Identify which cell holds the provided text, then report its (x, y) central coordinate. 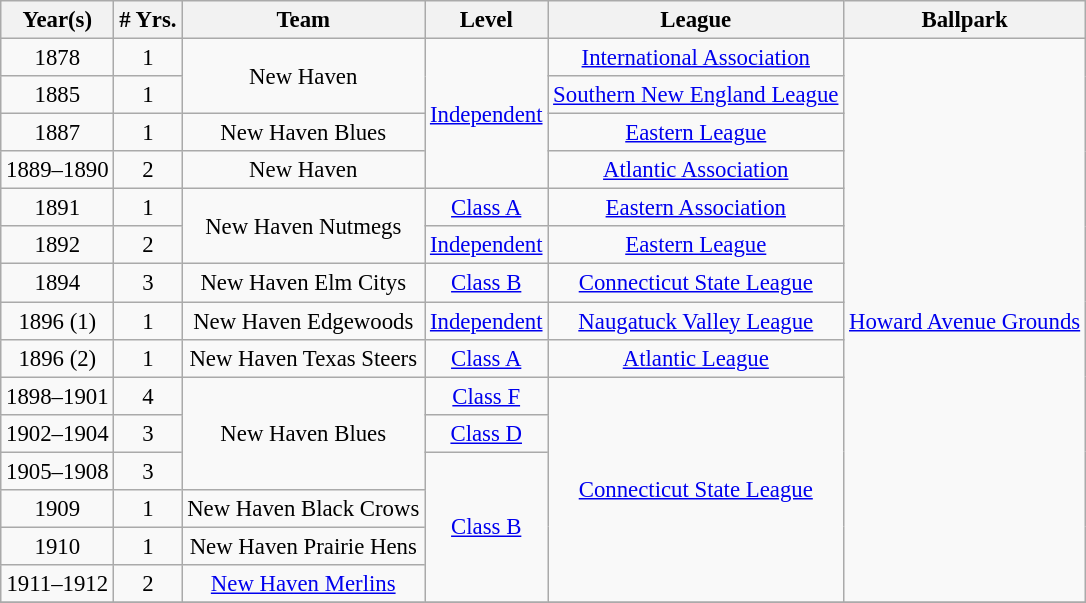
Ballpark (965, 20)
1909 (58, 509)
1898–1901 (58, 396)
1910 (58, 546)
Class F (486, 396)
1894 (58, 283)
New Haven Prairie Hens (304, 546)
Howard Avenue Grounds (965, 321)
New Haven Texas Steers (304, 358)
International Association (696, 58)
# Yrs. (148, 20)
1878 (58, 58)
1885 (58, 95)
New Haven Black Crows (304, 509)
1896 (1) (58, 321)
1887 (58, 133)
New Haven Elm Citys (304, 283)
1896 (2) (58, 358)
1905–1908 (58, 471)
Atlantic League (696, 358)
New Haven Nutmegs (304, 226)
Team (304, 20)
Level (486, 20)
New Haven Merlins (304, 584)
League (696, 20)
1892 (58, 245)
Atlantic Association (696, 170)
Naugatuck Valley League (696, 321)
Class D (486, 433)
1902–1904 (58, 433)
1889–1890 (58, 170)
1891 (58, 208)
Eastern Association (696, 208)
New Haven Edgewoods (304, 321)
1911–1912 (58, 584)
Year(s) (58, 20)
Southern New England League (696, 95)
4 (148, 396)
